For the text-containing cell, return its midpoint in [X, Y] coordinate format. 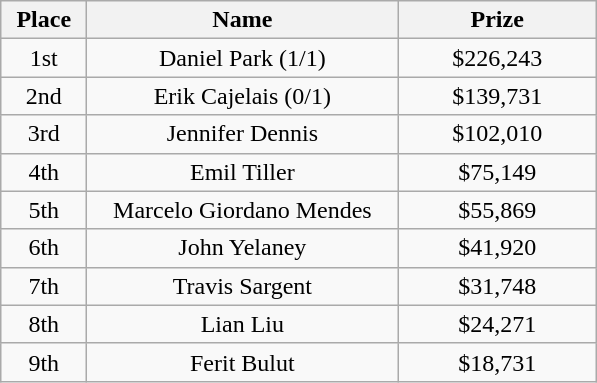
Ferit Bulut [242, 362]
$226,243 [498, 58]
4th [44, 172]
$24,271 [498, 324]
8th [44, 324]
Lian Liu [242, 324]
Marcelo Giordano Mendes [242, 210]
$41,920 [498, 248]
9th [44, 362]
1st [44, 58]
$102,010 [498, 134]
John Yelaney [242, 248]
5th [44, 210]
$18,731 [498, 362]
$75,149 [498, 172]
6th [44, 248]
$31,748 [498, 286]
Emil Tiller [242, 172]
Travis Sargent [242, 286]
Prize [498, 20]
Daniel Park (1/1) [242, 58]
Jennifer Dennis [242, 134]
$139,731 [498, 96]
2nd [44, 96]
Erik Cajelais (0/1) [242, 96]
$55,869 [498, 210]
Name [242, 20]
7th [44, 286]
3rd [44, 134]
Place [44, 20]
